Locate the cell with the specified text and output its (x, y) center coordinate. 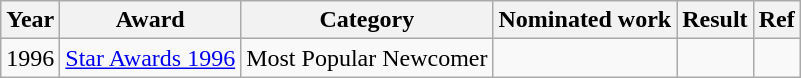
Nominated work (585, 20)
Result (715, 20)
Ref (776, 20)
Year (30, 20)
Award (150, 20)
Category (367, 20)
Most Popular Newcomer (367, 58)
Star Awards 1996 (150, 58)
1996 (30, 58)
